Output the (X, Y) coordinate of the center of the cell containing the given text.  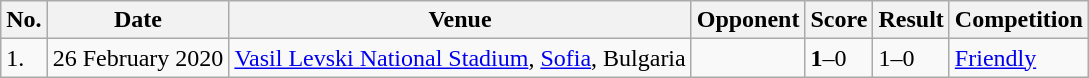
1. (24, 58)
Competition (1018, 20)
Score (839, 20)
Vasil Levski National Stadium, Sofia, Bulgaria (460, 58)
No. (24, 20)
Opponent (748, 20)
Friendly (1018, 58)
Result (911, 20)
26 February 2020 (138, 58)
Date (138, 20)
Venue (460, 20)
